Detect which cell encompasses the target text, then output its [x, y] center coordinate. 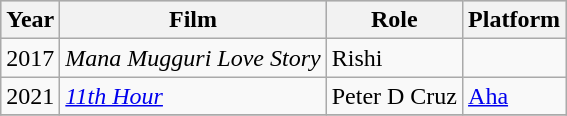
Platform [514, 20]
Rishi [394, 58]
Film [193, 20]
Aha [514, 96]
11th Hour [193, 96]
Mana Mugguri Love Story [193, 58]
2021 [30, 96]
Year [30, 20]
Peter D Cruz [394, 96]
Role [394, 20]
2017 [30, 58]
